Find where the given text appears and provide that cell's center as (X, Y) coordinate. 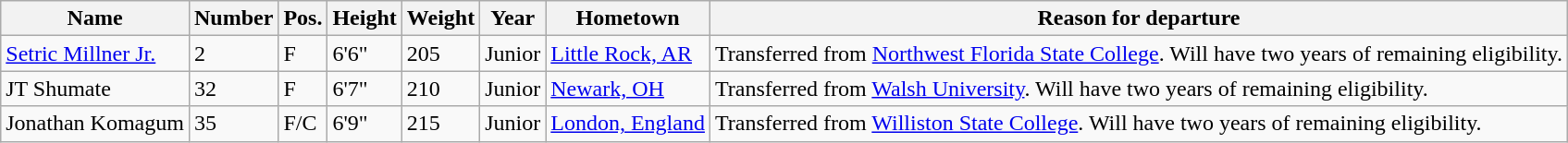
Jonathan Komagum (95, 124)
Little Rock, AR (628, 54)
Transferred from Northwest Florida State College. Will have two years of remaining eligibility. (1138, 54)
6'7" (364, 89)
Height (364, 18)
Transferred from Walsh University. Will have two years of remaining eligibility. (1138, 89)
Setric Millner Jr. (95, 54)
32 (233, 89)
Number (233, 18)
Transferred from Williston State College. Will have two years of remaining eligibility. (1138, 124)
Newark, OH (628, 89)
JT Shumate (95, 89)
Reason for departure (1138, 18)
2 (233, 54)
F/C (303, 124)
Name (95, 18)
Pos. (303, 18)
Year (512, 18)
Hometown (628, 18)
Weight (440, 18)
London, England (628, 124)
6'9" (364, 124)
35 (233, 124)
215 (440, 124)
6'6" (364, 54)
210 (440, 89)
205 (440, 54)
